Pinpoint the cell where the given text exists, returning its [X, Y] midpoint coordinate. 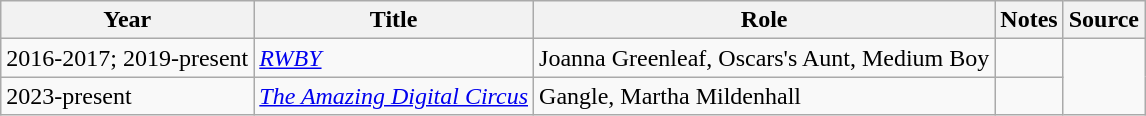
The Amazing Digital Circus [394, 96]
Year [128, 20]
2023-present [128, 96]
Joanna Greenleaf, Oscars's Aunt, Medium Boy [764, 58]
Gangle, Martha Mildenhall [764, 96]
Title [394, 20]
Role [764, 20]
Source [1104, 20]
2016-2017; 2019-present [128, 58]
RWBY [394, 58]
Notes [1029, 20]
